Search for the cell housing the specified text and yield its (X, Y) center coordinate. 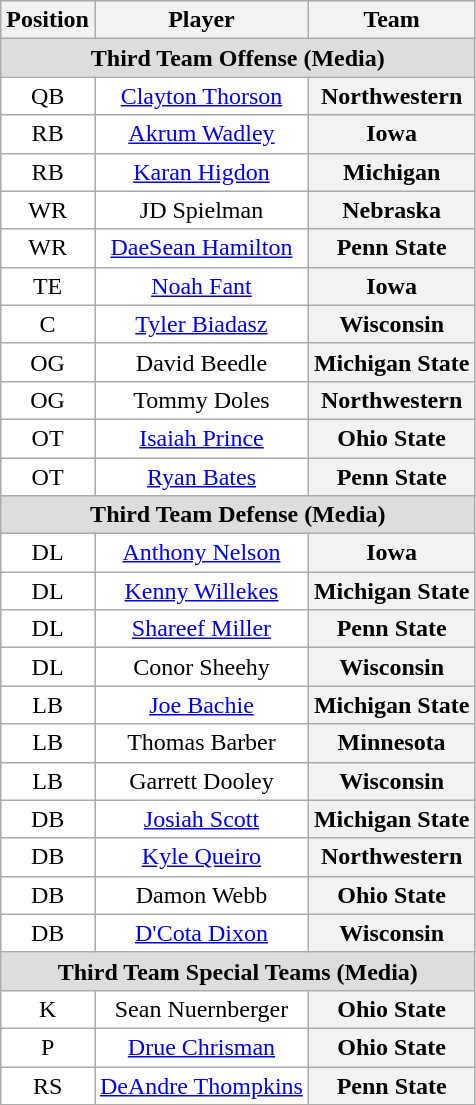
D'Cota Dixon (201, 933)
JD Spielman (201, 210)
Player (201, 20)
TE (48, 286)
Noah Fant (201, 286)
K (48, 1009)
Ryan Bates (201, 477)
Nebraska (391, 210)
Joe Bachie (201, 705)
Damon Webb (201, 895)
P (48, 1047)
Kenny Willekes (201, 591)
Third Team Defense (Media) (238, 515)
Josiah Scott (201, 819)
Michigan (391, 172)
Garrett Dooley (201, 781)
Position (48, 20)
Third Team Offense (Media) (238, 58)
QB (48, 96)
Team (391, 20)
RS (48, 1085)
Tommy Doles (201, 400)
Shareef Miller (201, 629)
Conor Sheehy (201, 667)
Tyler Biadasz (201, 324)
Kyle Queiro (201, 857)
Akrum Wadley (201, 134)
Third Team Special Teams (Media) (238, 971)
Karan Higdon (201, 172)
C (48, 324)
DaeSean Hamilton (201, 248)
Isaiah Prince (201, 438)
Sean Nuernberger (201, 1009)
Clayton Thorson (201, 96)
David Beedle (201, 362)
Drue Chrisman (201, 1047)
Minnesota (391, 743)
DeAndre Thompkins (201, 1085)
Anthony Nelson (201, 553)
Thomas Barber (201, 743)
